Pinpoint the cell where the given text exists, returning its (X, Y) midpoint coordinate. 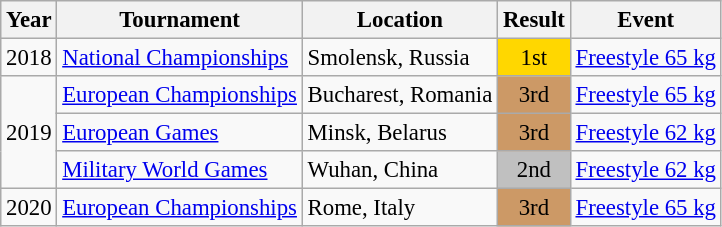
Rome, Italy (400, 208)
European Games (180, 133)
2020 (29, 208)
2018 (29, 58)
Tournament (180, 20)
National Championships (180, 58)
2019 (29, 132)
Smolensk, Russia (400, 58)
2nd (534, 170)
Result (534, 20)
Year (29, 20)
Minsk, Belarus (400, 133)
Location (400, 20)
Event (646, 20)
Military World Games (180, 170)
Bucharest, Romania (400, 95)
1st (534, 58)
Wuhan, China (400, 170)
